Provide the [x, y] coordinate of the cell's center where the given text is located.  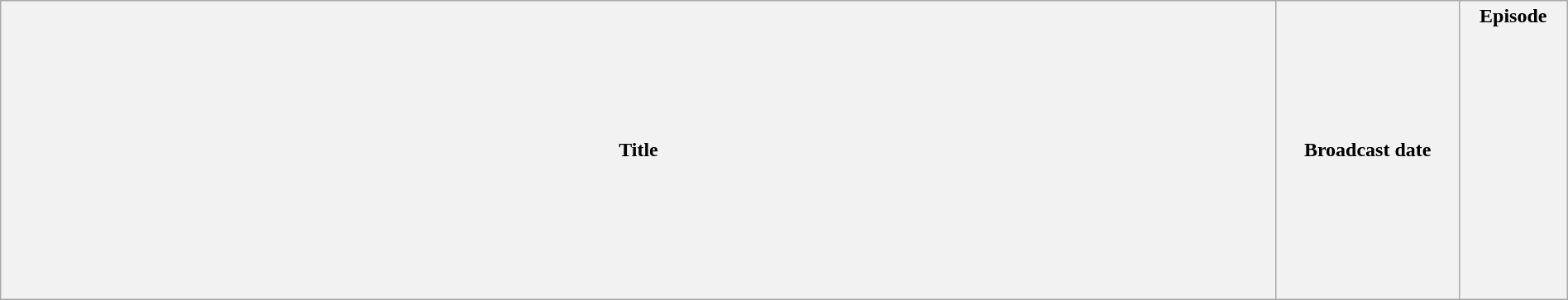
Broadcast date [1368, 150]
Episode [1513, 150]
Title [638, 150]
